For the text-containing cell, return its midpoint in (x, y) coordinate format. 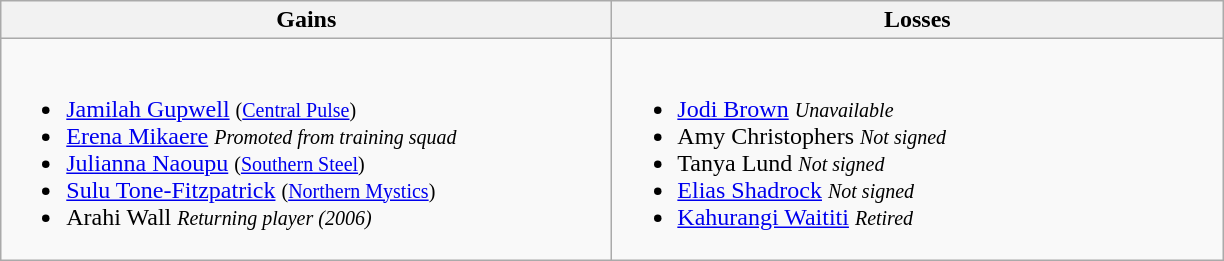
Gains (306, 20)
Jodi Brown UnavailableAmy Christophers Not signedTanya Lund Not signedElias Shadrock Not signedKahurangi Waititi Retired (918, 150)
Losses (918, 20)
